From the cell containing the given text, extract its center point as (x, y) coordinate. 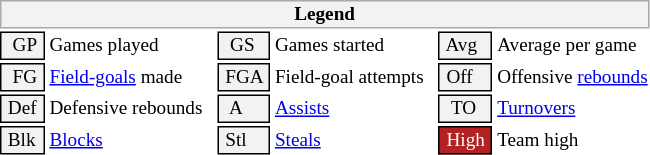
Stl (244, 140)
Assists (354, 108)
GS (244, 46)
Games started (354, 46)
Field-goal attempts (354, 77)
Turnovers (573, 108)
A (244, 108)
GP (22, 46)
Def (22, 108)
FGA (244, 77)
Blk (22, 140)
Team high (573, 140)
FG (22, 77)
Games played (131, 46)
Average per game (573, 46)
Off (466, 77)
Offensive rebounds (573, 77)
High (466, 140)
TO (466, 108)
Blocks (131, 140)
Field-goals made (131, 77)
Defensive rebounds (131, 108)
Avg (466, 46)
Steals (354, 140)
Legend (324, 14)
